Scan for the cell matching the given text and deliver its (X, Y) coordinate at center. 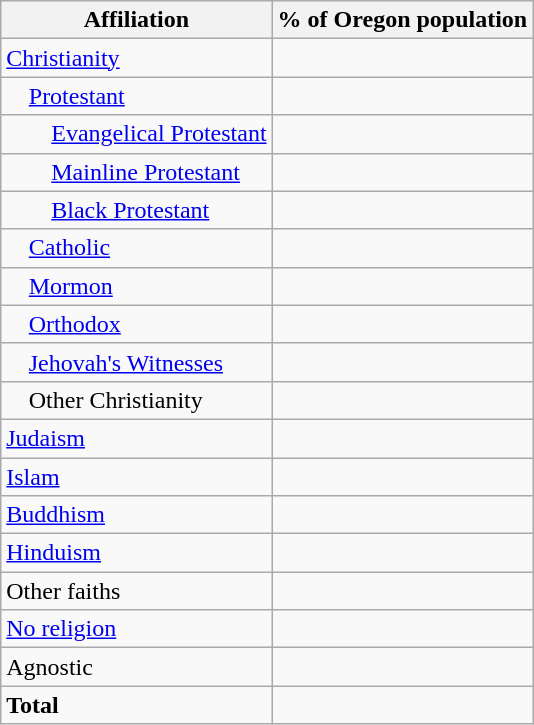
% of Oregon population (402, 20)
Islam (136, 477)
Judaism (136, 438)
Evangelical Protestant (136, 134)
Total (136, 705)
No religion (136, 629)
Affiliation (136, 20)
Catholic (136, 248)
Other Christianity (136, 400)
Mainline Protestant (136, 172)
Buddhism (136, 515)
Protestant (136, 96)
Orthodox (136, 324)
Hinduism (136, 553)
Mormon (136, 286)
Jehovah's Witnesses (136, 362)
Black Protestant (136, 210)
Other faiths (136, 591)
Agnostic (136, 667)
Christianity (136, 58)
